For the text-containing cell, return its midpoint in [x, y] coordinate format. 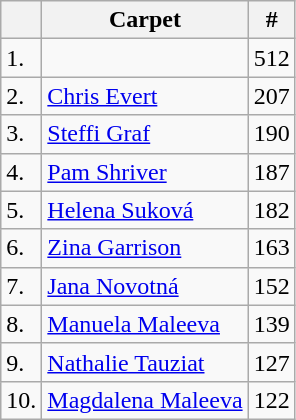
127 [272, 362]
187 [272, 172]
207 [272, 96]
1. [22, 58]
4. [22, 172]
9. [22, 362]
Manuela Maleeva [145, 324]
Magdalena Maleeva [145, 400]
512 [272, 58]
5. [22, 210]
152 [272, 286]
2. [22, 96]
163 [272, 248]
122 [272, 400]
7. [22, 286]
Pam Shriver [145, 172]
# [272, 20]
182 [272, 210]
Zina Garrison [145, 248]
Jana Novotná [145, 286]
190 [272, 134]
Nathalie Tauziat [145, 362]
Carpet [145, 20]
139 [272, 324]
Chris Evert [145, 96]
10. [22, 400]
3. [22, 134]
Helena Suková [145, 210]
8. [22, 324]
Steffi Graf [145, 134]
6. [22, 248]
